From the cell containing the given text, extract its center point as [X, Y] coordinate. 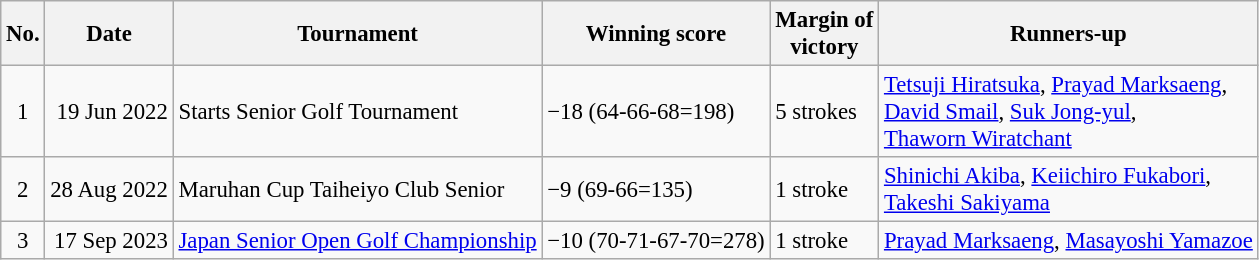
−9 (69-66=135) [656, 190]
Tournament [358, 34]
17 Sep 2023 [109, 241]
19 Jun 2022 [109, 112]
Maruhan Cup Taiheiyo Club Senior [358, 190]
Starts Senior Golf Tournament [358, 112]
3 [23, 241]
−18 (64-66-68=198) [656, 112]
Shinichi Akiba, Keiichiro Fukabori, Takeshi Sakiyama [1068, 190]
Runners-up [1068, 34]
No. [23, 34]
Japan Senior Open Golf Championship [358, 241]
Tetsuji Hiratsuka, Prayad Marksaeng, David Smail, Suk Jong-yul, Thaworn Wiratchant [1068, 112]
−10 (70-71-67-70=278) [656, 241]
28 Aug 2022 [109, 190]
2 [23, 190]
Prayad Marksaeng, Masayoshi Yamazoe [1068, 241]
Winning score [656, 34]
Date [109, 34]
5 strokes [824, 112]
1 [23, 112]
Margin ofvictory [824, 34]
